Pinpoint the cell where the given text exists, returning its [X, Y] midpoint coordinate. 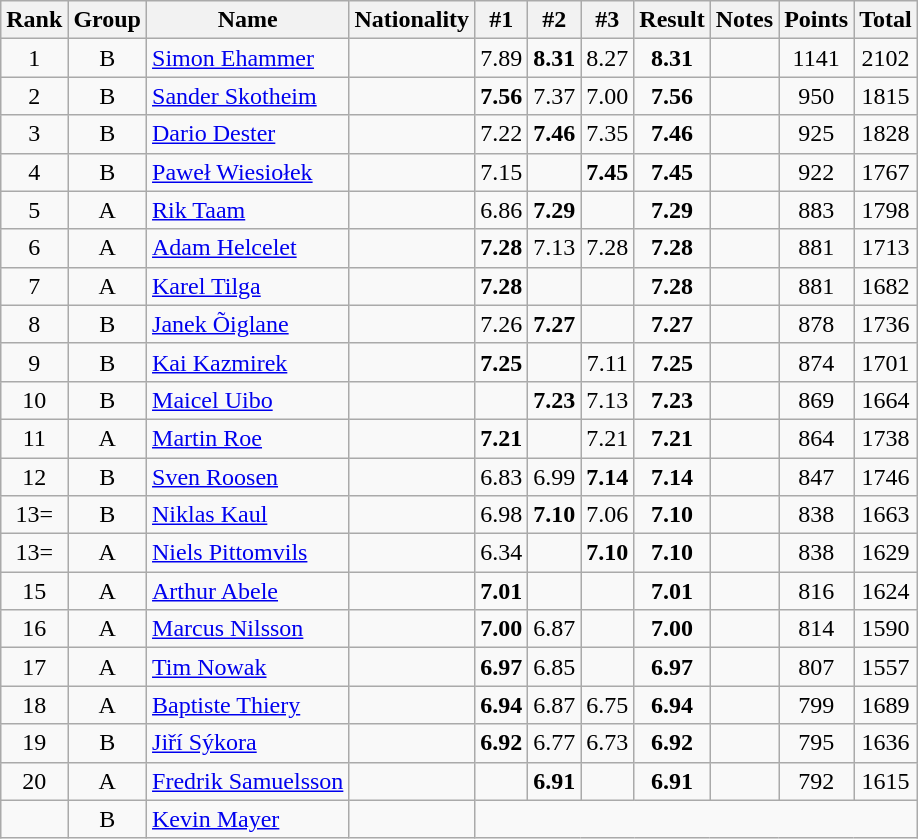
883 [816, 210]
Niels Pittomvils [248, 553]
799 [816, 705]
17 [34, 667]
1701 [886, 362]
1798 [886, 210]
19 [34, 743]
1682 [886, 286]
6.98 [502, 515]
Simon Ehammer [248, 58]
8.27 [608, 58]
6.34 [502, 553]
1590 [886, 629]
Nationality [412, 20]
16 [34, 629]
869 [816, 400]
15 [34, 591]
1828 [886, 134]
3 [34, 134]
Jiří Sýkora [248, 743]
9 [34, 362]
922 [816, 172]
Rank [34, 20]
Dario Dester [248, 134]
8 [34, 324]
6.75 [608, 705]
Rik Taam [248, 210]
Total [886, 20]
Group [108, 20]
7.06 [608, 515]
7.37 [554, 96]
7 [34, 286]
6.77 [554, 743]
1557 [886, 667]
2102 [886, 58]
Fredrik Samuelsson [248, 781]
814 [816, 629]
1746 [886, 477]
2 [34, 96]
6.86 [502, 210]
950 [816, 96]
#3 [608, 20]
847 [816, 477]
795 [816, 743]
Notes [744, 20]
925 [816, 134]
6.99 [554, 477]
6.73 [608, 743]
1815 [886, 96]
878 [816, 324]
Tim Nowak [248, 667]
874 [816, 362]
4 [34, 172]
7.22 [502, 134]
Adam Helcelet [248, 248]
Martin Roe [248, 438]
807 [816, 667]
1713 [886, 248]
1664 [886, 400]
1615 [886, 781]
Kevin Mayer [248, 819]
7.89 [502, 58]
Points [816, 20]
792 [816, 781]
Niklas Kaul [248, 515]
11 [34, 438]
Marcus Nilsson [248, 629]
Maicel Uibo [248, 400]
Name [248, 20]
1636 [886, 743]
1624 [886, 591]
#1 [502, 20]
7.15 [502, 172]
#2 [554, 20]
1689 [886, 705]
12 [34, 477]
6.85 [554, 667]
Sander Skotheim [248, 96]
10 [34, 400]
6 [34, 248]
Baptiste Thiery [248, 705]
1629 [886, 553]
6.83 [502, 477]
1738 [886, 438]
20 [34, 781]
Janek Õiglane [248, 324]
Karel Tilga [248, 286]
1736 [886, 324]
Sven Roosen [248, 477]
Paweł Wiesiołek [248, 172]
Kai Kazmirek [248, 362]
7.26 [502, 324]
5 [34, 210]
1141 [816, 58]
816 [816, 591]
18 [34, 705]
1767 [886, 172]
7.35 [608, 134]
Result [672, 20]
7.11 [608, 362]
864 [816, 438]
1663 [886, 515]
Arthur Abele [248, 591]
1 [34, 58]
